Identify which cell holds the provided text, then report its [X, Y] central coordinate. 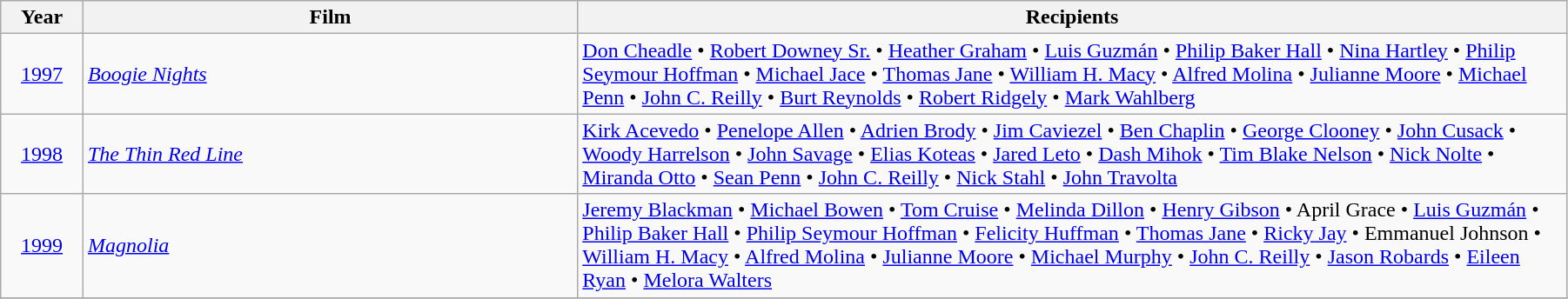
1998 [42, 154]
Year [42, 17]
Recipients [1072, 17]
The Thin Red Line [330, 154]
Boogie Nights [330, 74]
1999 [42, 245]
Magnolia [330, 245]
1997 [42, 74]
Film [330, 17]
